Determine the (X, Y) coordinate at the center of the cell enclosing the given text.  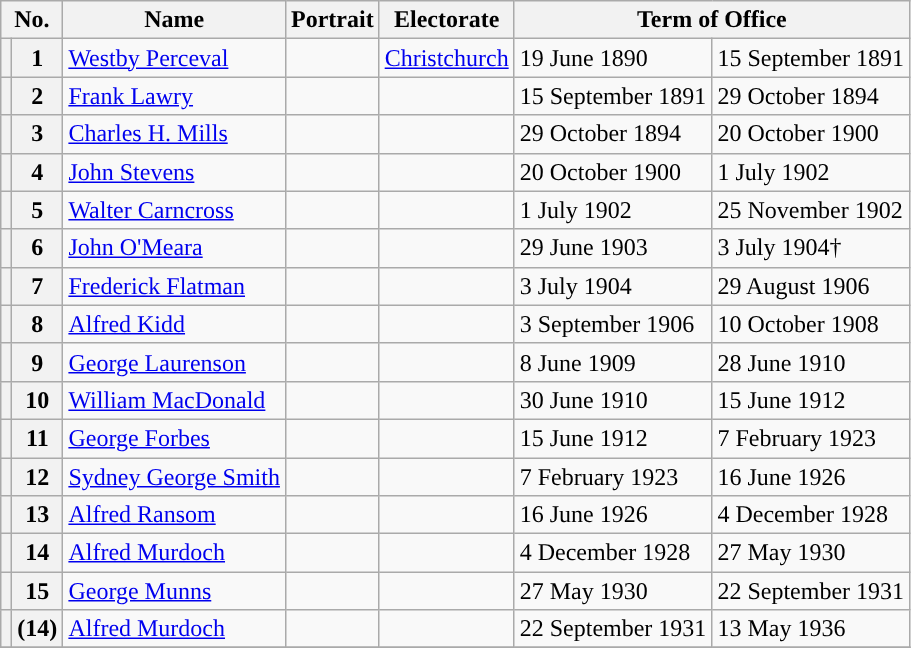
10 October 1908 (811, 324)
5 (38, 210)
Christchurch (446, 58)
George Forbes (174, 438)
6 (38, 248)
1 (38, 58)
3 September 1906 (613, 324)
William MacDonald (174, 400)
30 June 1910 (613, 400)
Electorate (446, 20)
2 (38, 96)
No. (32, 20)
Westby Perceval (174, 58)
13 (38, 515)
14 (38, 553)
11 (38, 438)
George Laurenson (174, 362)
George Munns (174, 591)
4 (38, 172)
John Stevens (174, 172)
Sydney George Smith (174, 477)
Alfred Ransom (174, 515)
(14) (38, 629)
13 May 1936 (811, 629)
10 (38, 400)
Portrait (332, 20)
Alfred Kidd (174, 324)
3 July 1904 (613, 286)
3 (38, 134)
Walter Carncross (174, 210)
12 (38, 477)
3 July 1904† (811, 248)
7 (38, 286)
9 (38, 362)
Frank Lawry (174, 96)
Name (174, 20)
John O'Meara (174, 248)
29 June 1903 (613, 248)
8 (38, 324)
Frederick Flatman (174, 286)
29 August 1906 (811, 286)
8 June 1909 (613, 362)
Term of Office (712, 20)
19 June 1890 (613, 58)
25 November 1902 (811, 210)
15 (38, 591)
28 June 1910 (811, 362)
Charles H. Mills (174, 134)
